Identify which cell holds the provided text, then report its [x, y] central coordinate. 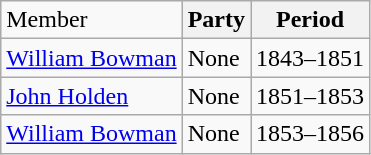
1853–1856 [310, 134]
Member [92, 20]
Period [310, 20]
John Holden [92, 96]
1851–1853 [310, 96]
Party [216, 20]
1843–1851 [310, 58]
